Identify which cell holds the provided text, then report its (x, y) central coordinate. 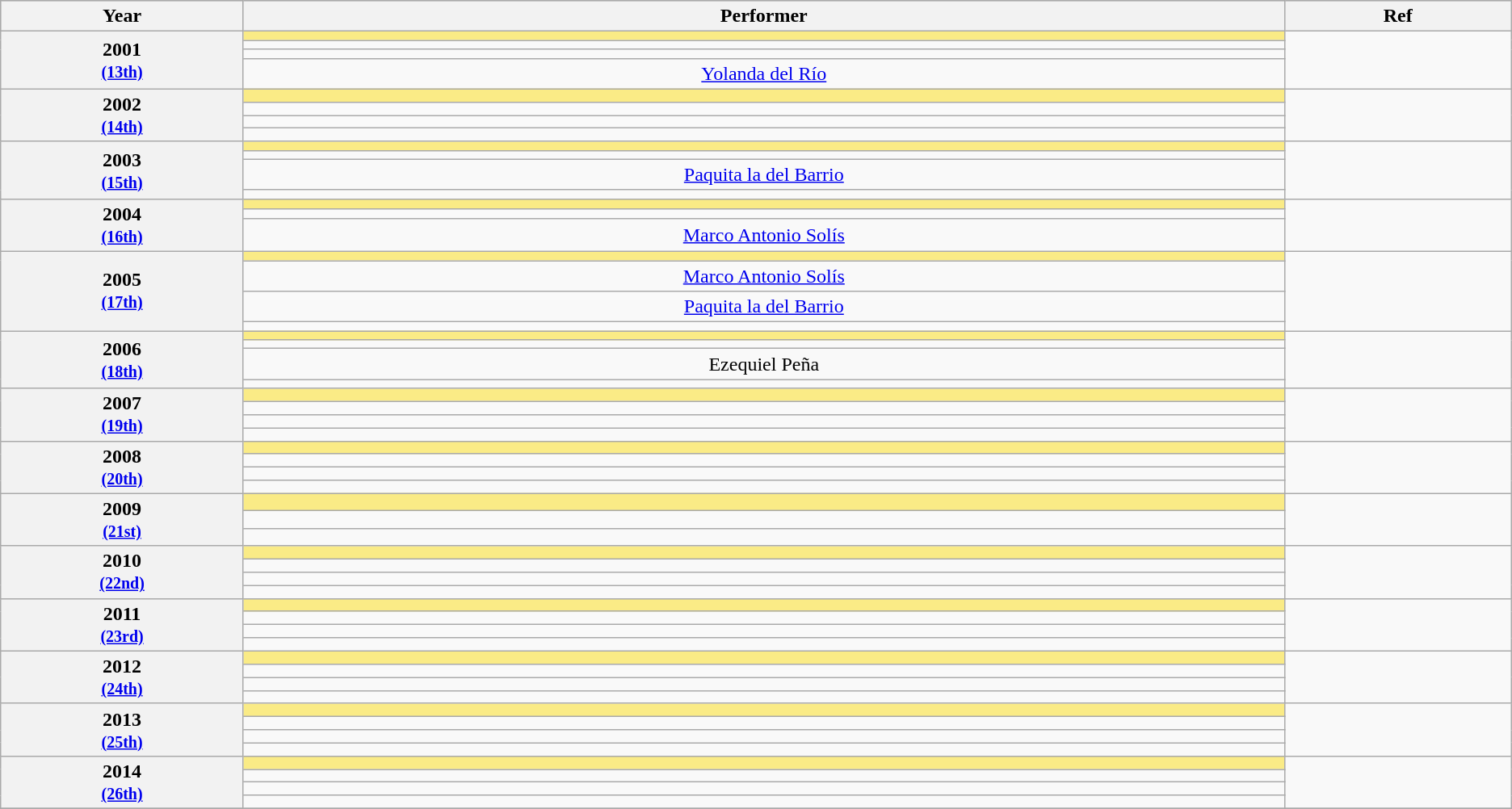
Ezequiel Peña (764, 364)
Year (123, 16)
Ref (1397, 16)
2012 (24th) (123, 677)
2003 (15th) (123, 170)
2009 (21st) (123, 520)
2008 (20th) (123, 467)
2007 (19th) (123, 415)
2001 (13th) (123, 60)
2011 (23rd) (123, 625)
2013 (25th) (123, 730)
2006 (18th) (123, 360)
Yolanda del Río (764, 73)
2005 (17th) (123, 291)
Performer (764, 16)
2004 (16th) (123, 224)
2002 (14th) (123, 115)
2014 (26th) (123, 782)
2010 (22nd) (123, 572)
